Output the (x, y) coordinate of the center of the cell containing the given text.  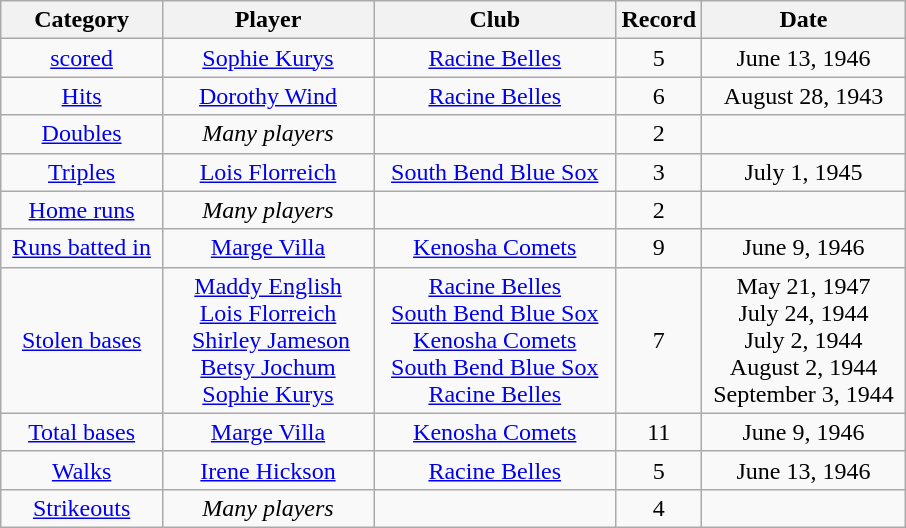
3 (659, 172)
May 21, 1947July 24, 1944July 2, 1944August 2, 1944 September 3, 1944 (804, 340)
Maddy EnglishLois Florreich Shirley Jameson Betsy JochumSophie Kurys (268, 340)
Dorothy Wind (268, 96)
Lois Florreich (268, 172)
Club (495, 20)
Home runs (82, 210)
11 (659, 432)
6 (659, 96)
Strikeouts (82, 508)
Total bases (82, 432)
Racine BellesSouth Bend Blue SoxKenosha CometsSouth Bend Blue SoxRacine Belles (495, 340)
Date (804, 20)
July 1, 1945 (804, 172)
Hits (82, 96)
scored (82, 58)
Sophie Kurys (268, 58)
Irene Hickson (268, 470)
9 (659, 248)
August 28, 1943 (804, 96)
Category (82, 20)
Doubles (82, 134)
Stolen bases (82, 340)
4 (659, 508)
Walks (82, 470)
7 (659, 340)
Runs batted in (82, 248)
Player (268, 20)
Triples (82, 172)
Record (659, 20)
South Bend Blue Sox (495, 172)
